Extract the (X, Y) coordinate from the center of the cell holding the provided text.  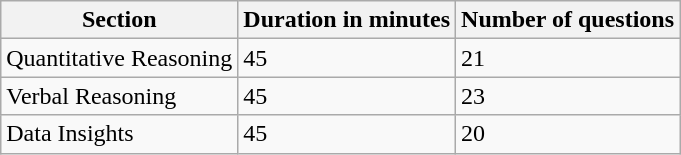
Number of questions (568, 20)
Quantitative Reasoning (120, 58)
Duration in minutes (347, 20)
21 (568, 58)
Section (120, 20)
Data Insights (120, 134)
23 (568, 96)
20 (568, 134)
Verbal Reasoning (120, 96)
